Identify which cell holds the provided text, then report its (x, y) central coordinate. 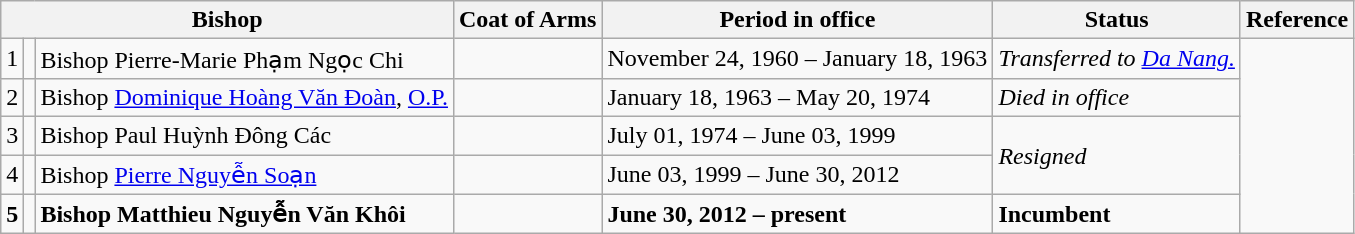
Status (1117, 20)
4 (12, 174)
November 24, 1960 – January 18, 1963 (798, 59)
June 03, 1999 – June 30, 2012 (798, 174)
Bishop Matthieu Nguyễn Văn Khôi (244, 214)
Bishop Pierre-Marie Phạm Ngọc Chi (244, 59)
Period in office (798, 20)
June 30, 2012 – present (798, 214)
Transferred to Da Nang. (1117, 59)
Bishop Paul Huỳnh Ðông Các (244, 135)
2 (12, 97)
1 (12, 59)
Bishop (228, 20)
Resigned (1117, 155)
Incumbent (1117, 214)
July 01, 1974 – June 03, 1999 (798, 135)
Bishop Pierre Nguyễn Soạn (244, 174)
Bishop Dominique Hoàng Văn Ðoàn, O.P. (244, 97)
3 (12, 135)
Died in office (1117, 97)
5 (12, 214)
Reference (1296, 20)
Coat of Arms (527, 20)
January 18, 1963 – May 20, 1974 (798, 97)
